Extract the (x, y) coordinate from the center of the cell holding the provided text.  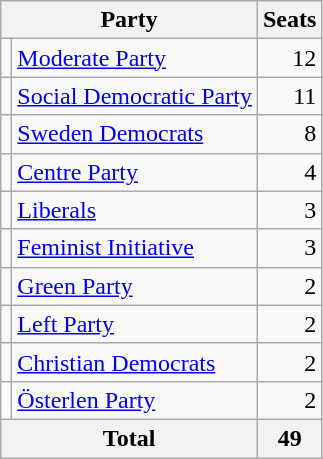
Moderate Party (135, 58)
Österlen Party (135, 400)
4 (289, 172)
Left Party (135, 324)
Liberals (135, 210)
Seats (289, 20)
Christian Democrats (135, 362)
12 (289, 58)
Sweden Democrats (135, 134)
Social Democratic Party (135, 96)
Total (130, 438)
8 (289, 134)
11 (289, 96)
Party (130, 20)
49 (289, 438)
Feminist Initiative (135, 248)
Centre Party (135, 172)
Green Party (135, 286)
